Return the (x, y) coordinate for the center point of the cell that contains the specified text.  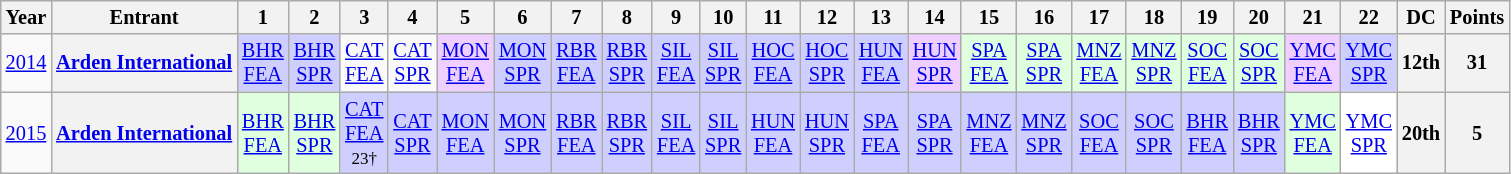
21 (1313, 17)
CATFEA23† (364, 133)
18 (1154, 17)
Entrant (144, 17)
22 (1369, 17)
12th (1421, 63)
14 (935, 17)
3 (364, 17)
CATFEA (364, 63)
6 (522, 17)
11 (773, 17)
13 (881, 17)
8 (627, 17)
19 (1207, 17)
1 (263, 17)
7 (576, 17)
HOCFEA (773, 63)
10 (723, 17)
15 (988, 17)
20th (1421, 133)
2 (315, 17)
Year (26, 17)
DC (1421, 17)
20 (1259, 17)
31 (1477, 63)
12 (827, 17)
Points (1477, 17)
17 (1098, 17)
9 (676, 17)
16 (1044, 17)
2014 (26, 63)
HOCSPR (827, 63)
4 (412, 17)
2015 (26, 133)
